Search for the cell housing the specified text and yield its (x, y) center coordinate. 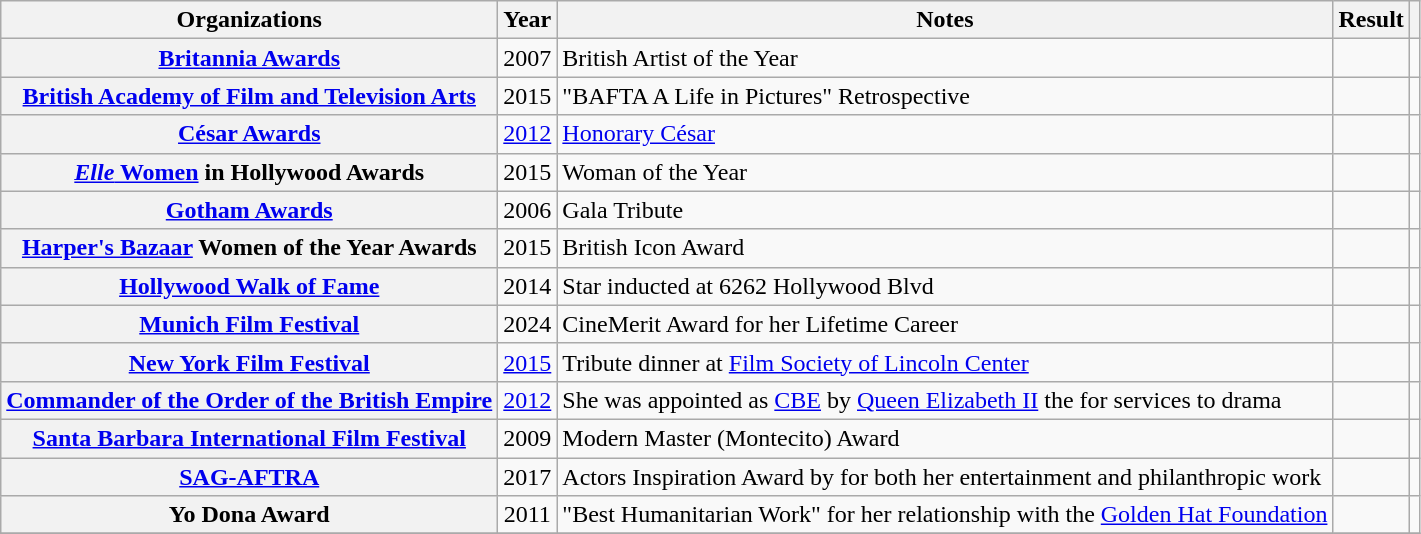
Year (528, 20)
Notes (945, 20)
Result (1371, 20)
Britannia Awards (250, 58)
2024 (528, 324)
Modern Master (Montecito) Award (945, 438)
2007 (528, 58)
Elle Women in Hollywood Awards (250, 172)
Actors Inspiration Award by for both her entertainment and philanthropic work (945, 477)
She was appointed as CBE by Queen Elizabeth II the for services to drama (945, 400)
Gotham Awards (250, 210)
British Academy of Film and Television Arts (250, 96)
Tribute dinner at Film Society of Lincoln Center (945, 362)
"Best Humanitarian Work" for her relationship with the Golden Hat Foundation (945, 515)
Woman of the Year (945, 172)
New York Film Festival (250, 362)
Organizations (250, 20)
British Artist of the Year (945, 58)
Santa Barbara International Film Festival (250, 438)
2017 (528, 477)
2006 (528, 210)
César Awards (250, 134)
Gala Tribute (945, 210)
CineMerit Award for her Lifetime Career (945, 324)
British Icon Award (945, 248)
Hollywood Walk of Fame (250, 286)
SAG-AFTRA (250, 477)
Yo Dona Award (250, 515)
"BAFTA A Life in Pictures" Retrospective (945, 96)
Commander of the Order of the British Empire (250, 400)
2011 (528, 515)
Star inducted at 6262 Hollywood Blvd (945, 286)
2014 (528, 286)
Munich Film Festival (250, 324)
2009 (528, 438)
Harper's Bazaar Women of the Year Awards (250, 248)
Honorary César (945, 134)
